Extract the [X, Y] coordinate from the center of the cell holding the provided text.  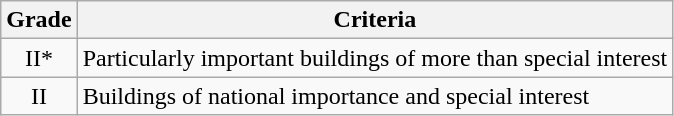
Buildings of national importance and special interest [375, 96]
Grade [39, 20]
Criteria [375, 20]
Particularly important buildings of more than special interest [375, 58]
II* [39, 58]
II [39, 96]
